Return [X, Y] of the center of cell containing provided text 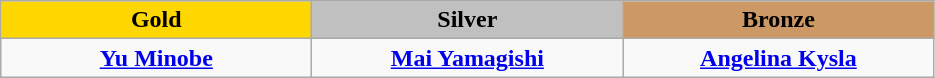
Bronze [778, 20]
Yu Minobe [156, 58]
Angelina Kysla [778, 58]
Mai Yamagishi [468, 58]
Silver [468, 20]
Gold [156, 20]
